From the cell containing the given text, extract its center point as [X, Y] coordinate. 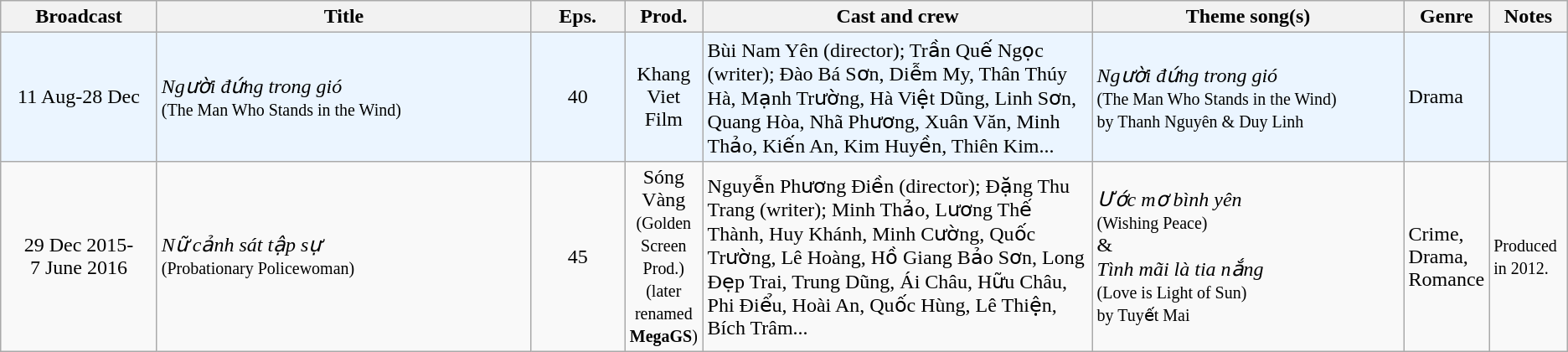
Drama [1447, 97]
45 [578, 256]
Prod. [663, 17]
Title [343, 17]
11 Aug-28 Dec [79, 97]
Broadcast [79, 17]
Sóng Vàng (Golden Screen Prod.) (later renamed MegaGS) [663, 256]
Genre [1447, 17]
Ước mơ bình yên (Wishing Peace)&Tình mãi là tia nắng (Love is Light of Sun)by Tuyết Mai [1248, 256]
40 [578, 97]
Cast and crew [898, 17]
Khang Viet Film [663, 97]
Người đứng trong gió (The Man Who Stands in the Wind)by Thanh Nguyên & Duy Linh [1248, 97]
Theme song(s) [1248, 17]
Produced in 2012. [1529, 256]
Nữ cảnh sát tập sự (Probationary Policewoman) [343, 256]
29 Dec 2015-7 June 2016 [79, 256]
Notes [1529, 17]
Crime, Drama, Romance [1447, 256]
Người đứng trong gió (The Man Who Stands in the Wind) [343, 97]
Eps. [578, 17]
